Find where the given text appears and provide that cell's center as (x, y) coordinate. 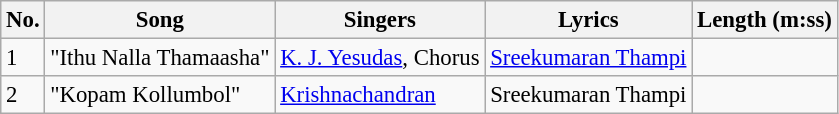
Length (m:ss) (764, 20)
Lyrics (588, 20)
No. (23, 20)
K. J. Yesudas, Chorus (380, 58)
"Ithu Nalla Thamaasha" (160, 58)
Song (160, 20)
2 (23, 95)
"Kopam Kollumbol" (160, 95)
1 (23, 58)
Singers (380, 20)
Krishnachandran (380, 95)
